Find where the given text appears and provide that cell's center as [x, y] coordinate. 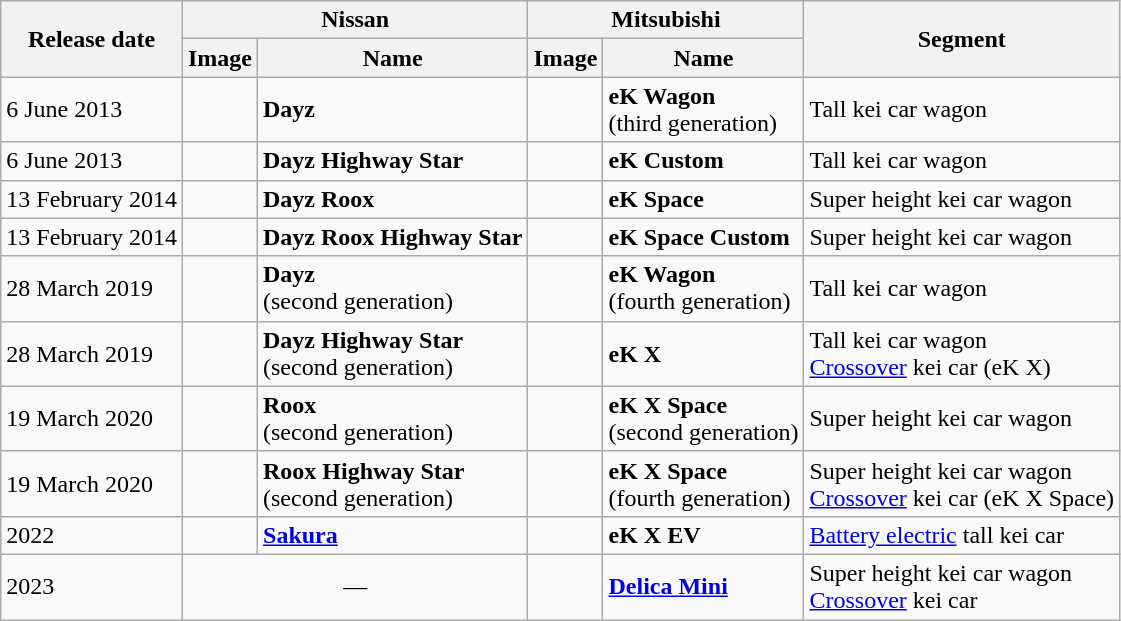
Super height kei car wagonCrossover kei car (eK X Space) [962, 484]
Battery electric tall kei car [962, 535]
Sakura [393, 535]
Roox(second generation) [393, 418]
eK Wagon(third generation) [704, 110]
eK Custom [704, 161]
Roox Highway Star(second generation) [393, 484]
eK X Space(fourth generation) [704, 484]
2022 [92, 535]
Tall kei car wagonCrossover kei car (eK X) [962, 354]
Release date [92, 39]
Dayz Highway Star [393, 161]
Segment [962, 39]
Dayz [393, 110]
Mitsubishi [666, 20]
— [354, 586]
Dayz(second generation) [393, 288]
Dayz Highway Star(second generation) [393, 354]
Delica Mini [704, 586]
eK Space [704, 199]
eK X EV [704, 535]
eK X [704, 354]
eK Space Custom [704, 237]
eK X Space(second generation) [704, 418]
Dayz Roox [393, 199]
eK Wagon(fourth generation) [704, 288]
Super height kei car wagonCrossover kei car [962, 586]
Nissan [354, 20]
Dayz Roox Highway Star [393, 237]
2023 [92, 586]
